Determine the [x, y] coordinate at the center of the cell enclosing the given text.  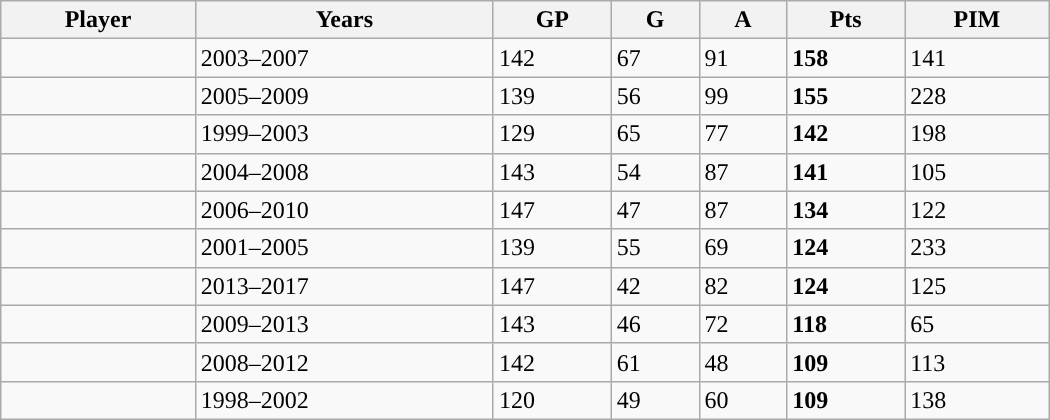
42 [655, 286]
105 [978, 172]
G [655, 20]
2008–2012 [344, 362]
2005–2009 [344, 96]
61 [655, 362]
155 [846, 96]
72 [743, 324]
A [743, 20]
Years [344, 20]
91 [743, 58]
55 [655, 248]
2006–2010 [344, 210]
158 [846, 58]
PIM [978, 20]
198 [978, 134]
Player [98, 20]
2004–2008 [344, 172]
228 [978, 96]
82 [743, 286]
47 [655, 210]
2009–2013 [344, 324]
2013–2017 [344, 286]
56 [655, 96]
233 [978, 248]
1999–2003 [344, 134]
67 [655, 58]
113 [978, 362]
54 [655, 172]
49 [655, 400]
99 [743, 96]
46 [655, 324]
48 [743, 362]
134 [846, 210]
2003–2007 [344, 58]
122 [978, 210]
120 [552, 400]
129 [552, 134]
2001–2005 [344, 248]
1998–2002 [344, 400]
60 [743, 400]
Pts [846, 20]
77 [743, 134]
118 [846, 324]
125 [978, 286]
69 [743, 248]
138 [978, 400]
GP [552, 20]
